Extract the (X, Y) coordinate from the center of the cell holding the provided text.  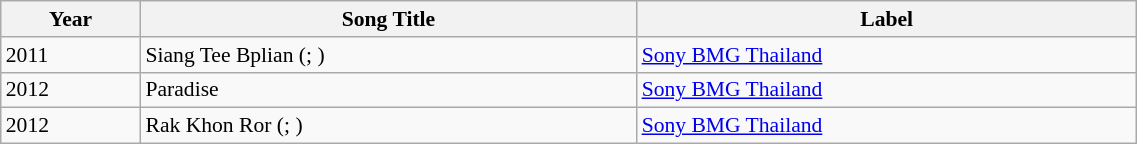
Song Title (388, 19)
Label (887, 19)
2011 (71, 55)
Siang Tee Bplian (; ) (388, 55)
Rak Khon Ror (; ) (388, 126)
Paradise (388, 90)
Year (71, 19)
